Detect which cell encompasses the target text, then output its (X, Y) center coordinate. 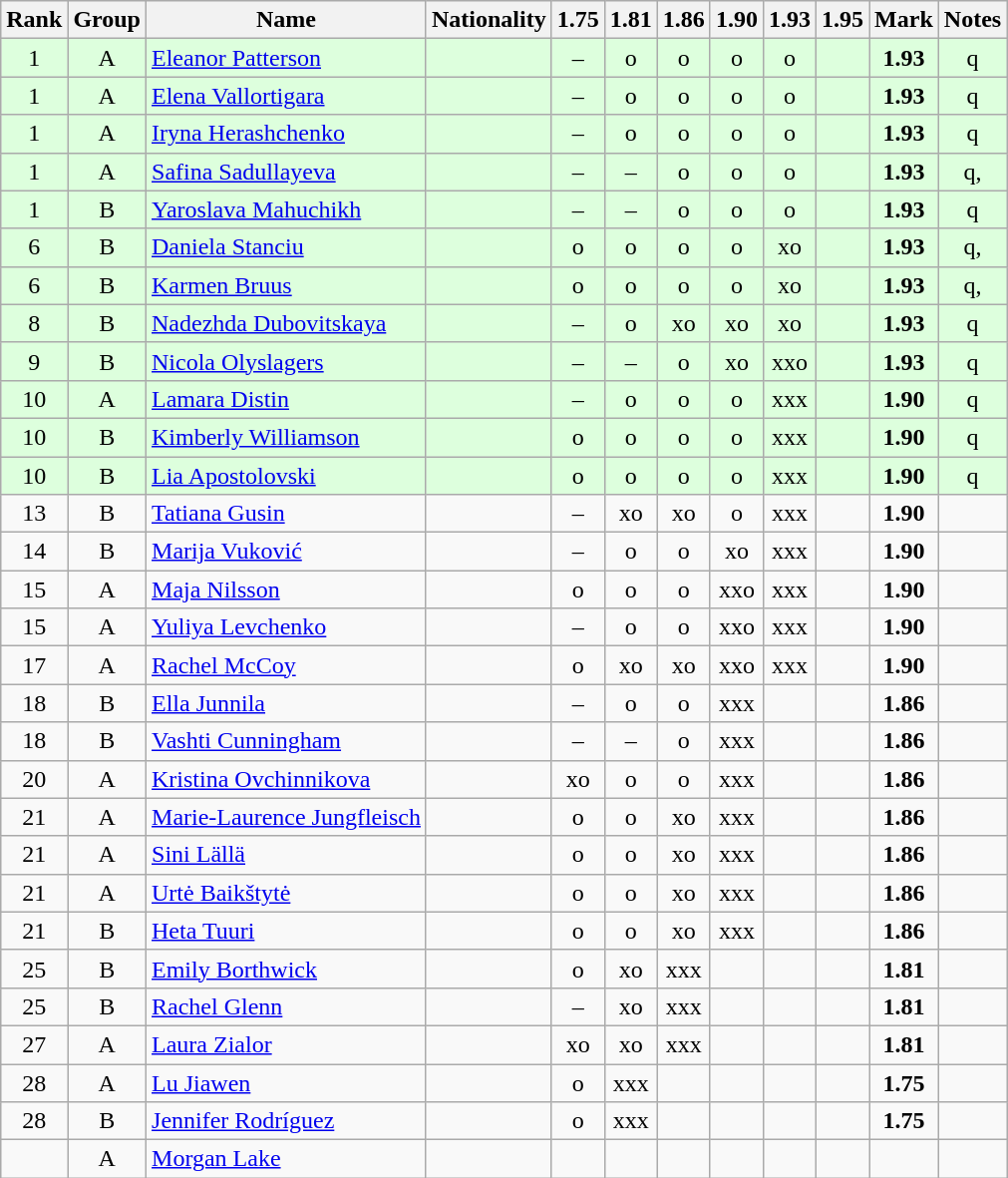
13 (34, 514)
Maja Nilsson (287, 589)
Notes (972, 20)
14 (34, 552)
1.95 (843, 20)
Lia Apostolovski (287, 476)
Kristina Ovchinnikova (287, 779)
Mark (904, 20)
20 (34, 779)
Vashti Cunningham (287, 741)
Marija Vuković (287, 552)
Elena Vallortigara (287, 96)
Iryna Herashchenko (287, 134)
Nicola Olyslagers (287, 361)
Urtė Baikštytė (287, 893)
Kimberly Williamson (287, 437)
Nationality (489, 20)
Lamara Distin (287, 399)
17 (34, 665)
Lu Jiawen (287, 1082)
Nadezhda Dubovitskaya (287, 323)
Heta Tuuri (287, 931)
27 (34, 1044)
Jennifer Rodríguez (287, 1121)
Rachel Glenn (287, 1006)
Sini Lällä (287, 855)
Ella Junnila (287, 703)
Name (287, 20)
Karmen Bruus (287, 285)
Rachel McCoy (287, 665)
Morgan Lake (287, 1159)
Group (108, 20)
Safina Sadullayeva (287, 172)
Yaroslava Mahuchikh (287, 209)
Eleanor Patterson (287, 58)
8 (34, 323)
9 (34, 361)
Yuliya Levchenko (287, 627)
Marie-Laurence Jungfleisch (287, 817)
Emily Borthwick (287, 969)
Rank (34, 20)
Tatiana Gusin (287, 514)
Daniela Stanciu (287, 247)
Laura Zialor (287, 1044)
